Provide the (X, Y) coordinate of the cell's center where the given text is located.  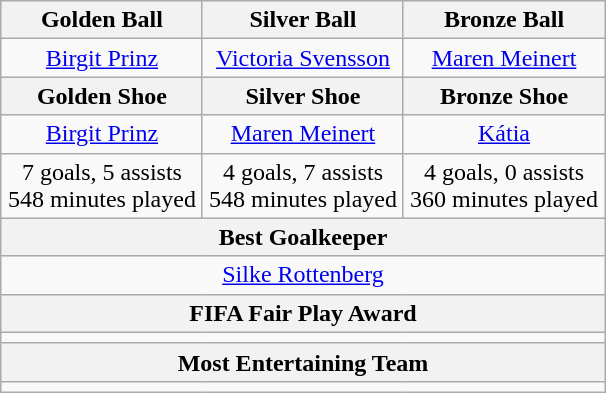
Golden Ball (102, 20)
Golden Shoe (102, 96)
Silver Shoe (302, 96)
4 goals, 0 assists360 minutes played (504, 186)
Kátia (504, 134)
Victoria Svensson (302, 58)
Bronze Shoe (504, 96)
Silke Rottenberg (302, 275)
Best Goalkeeper (302, 237)
Most Entertaining Team (302, 362)
7 goals, 5 assists548 minutes played (102, 186)
4 goals, 7 assists548 minutes played (302, 186)
FIFA Fair Play Award (302, 313)
Bronze Ball (504, 20)
Silver Ball (302, 20)
